Extract the (X, Y) coordinate from the center of the cell holding the provided text.  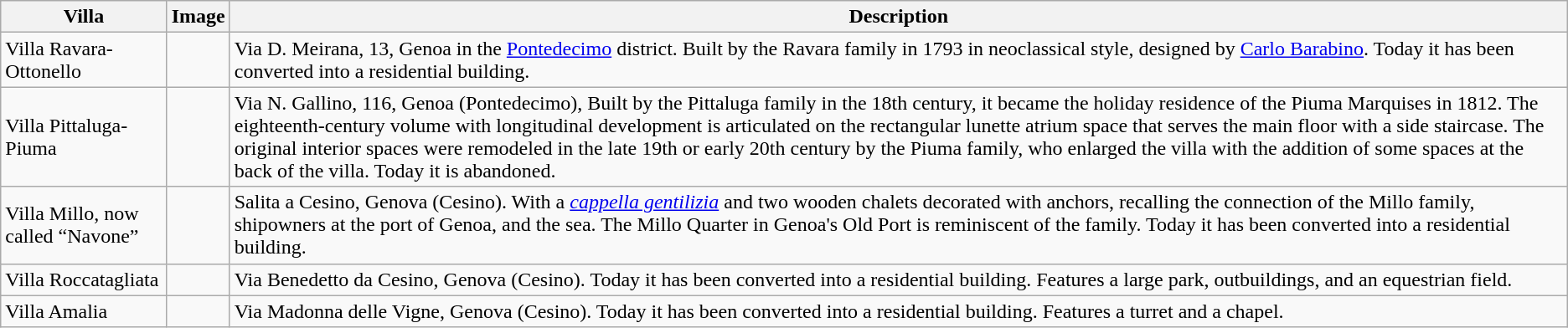
Villa (84, 17)
Villa Amalia (84, 311)
Via Madonna delle Vigne, Genova (Cesino). Today it has been converted into a residential building. Features a turret and a chapel. (898, 311)
Image (198, 17)
Villa Millo, now called “Navone” (84, 225)
Villa Roccatagliata (84, 279)
Villa Pittaluga-Piuma (84, 137)
Villa Ravara-Ottonello (84, 60)
Description (898, 17)
